From the cell containing the given text, extract its center point as (X, Y) coordinate. 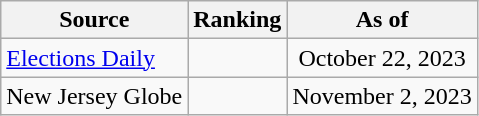
Ranking (238, 20)
November 2, 2023 (382, 96)
Source (94, 20)
October 22, 2023 (382, 58)
Elections Daily (94, 58)
As of (382, 20)
New Jersey Globe (94, 96)
